Return [x, y] of the center of cell containing provided text 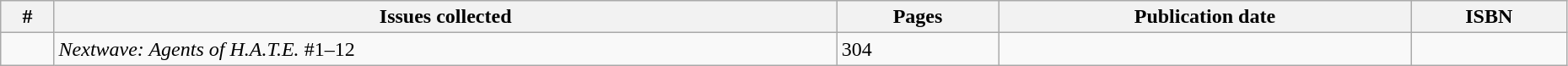
Pages [918, 17]
Nextwave: Agents of H.A.T.E. #1–12 [445, 49]
Issues collected [445, 17]
Publication date [1205, 17]
# [27, 17]
ISBN [1489, 17]
304 [918, 49]
